Identify which cell holds the provided text, then report its [X, Y] central coordinate. 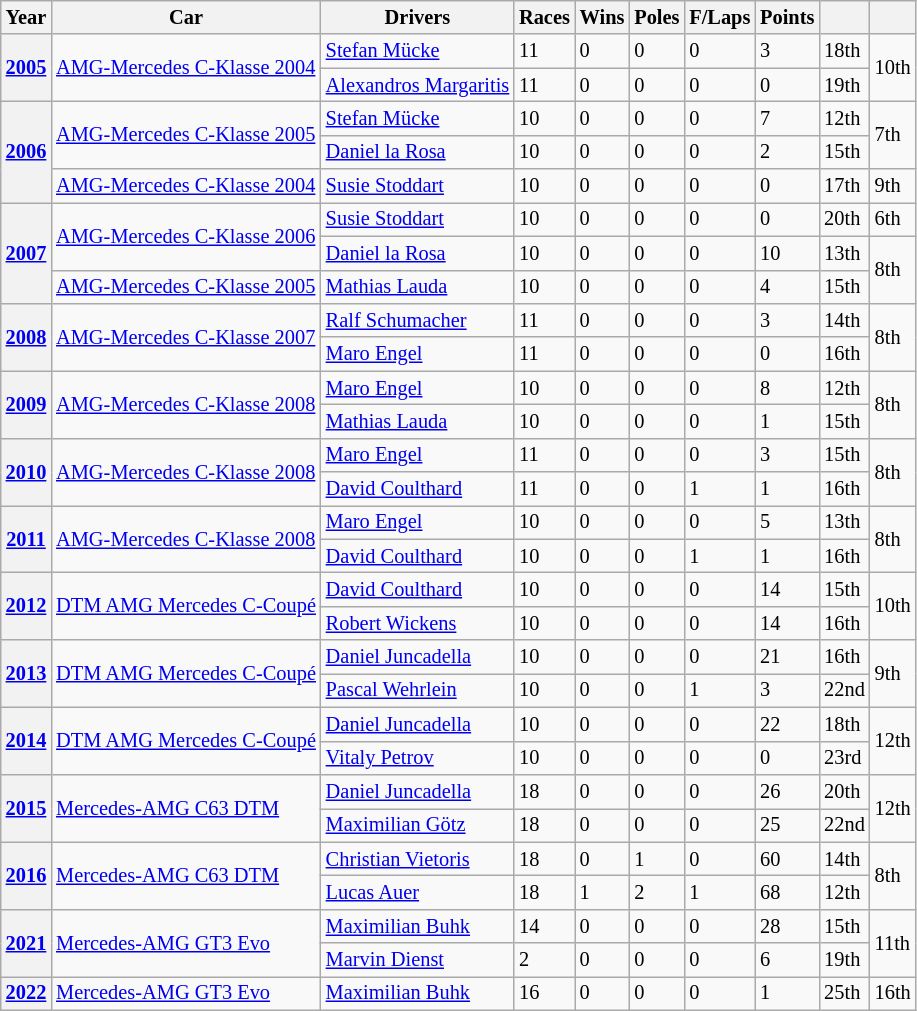
Lucas Auer [418, 892]
16 [544, 993]
2015 [26, 808]
2013 [26, 674]
25 [787, 825]
Ralf Schumacher [418, 320]
68 [787, 892]
2010 [26, 472]
Pascal Wehrlein [418, 690]
11th [893, 942]
Year [26, 17]
2007 [26, 252]
2022 [26, 993]
2006 [26, 152]
Robert Wickens [418, 623]
6 [787, 960]
2014 [26, 740]
2005 [26, 68]
4 [787, 287]
5 [787, 522]
26 [787, 791]
7 [787, 118]
Races [544, 17]
Christian Vietoris [418, 859]
Marvin Dienst [418, 960]
60 [787, 859]
Vitaly Petrov [418, 758]
2021 [26, 942]
2011 [26, 538]
Drivers [418, 17]
22 [787, 724]
23rd [844, 758]
28 [787, 926]
AMG-Mercedes C-Klasse 2006 [186, 236]
Alexandros Margaritis [418, 85]
2008 [26, 336]
2012 [26, 606]
21 [787, 657]
7th [893, 134]
Car [186, 17]
17th [844, 186]
2009 [26, 404]
AMG-Mercedes C-Klasse 2007 [186, 336]
Maximilian Götz [418, 825]
25th [844, 993]
Points [787, 17]
F/Laps [720, 17]
8 [787, 388]
Wins [602, 17]
6th [893, 219]
2016 [26, 876]
Poles [656, 17]
